Capture the cell that displays the provided text and extract its [x, y] central coordinate. 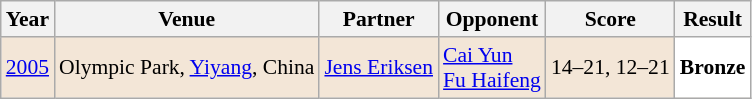
Bronze [713, 68]
Year [28, 19]
Cai Yun Fu Haifeng [492, 68]
Result [713, 19]
Venue [186, 19]
Jens Eriksen [378, 68]
Score [610, 19]
Olympic Park, Yiyang, China [186, 68]
2005 [28, 68]
14–21, 12–21 [610, 68]
Partner [378, 19]
Opponent [492, 19]
